Search for the cell housing the specified text and yield its (x, y) center coordinate. 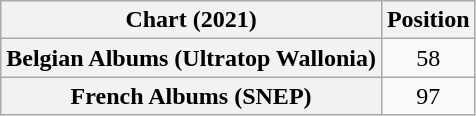
Belgian Albums (Ultratop Wallonia) (192, 58)
Position (428, 20)
58 (428, 58)
97 (428, 96)
French Albums (SNEP) (192, 96)
Chart (2021) (192, 20)
